Detect which cell encompasses the target text, then output its [X, Y] center coordinate. 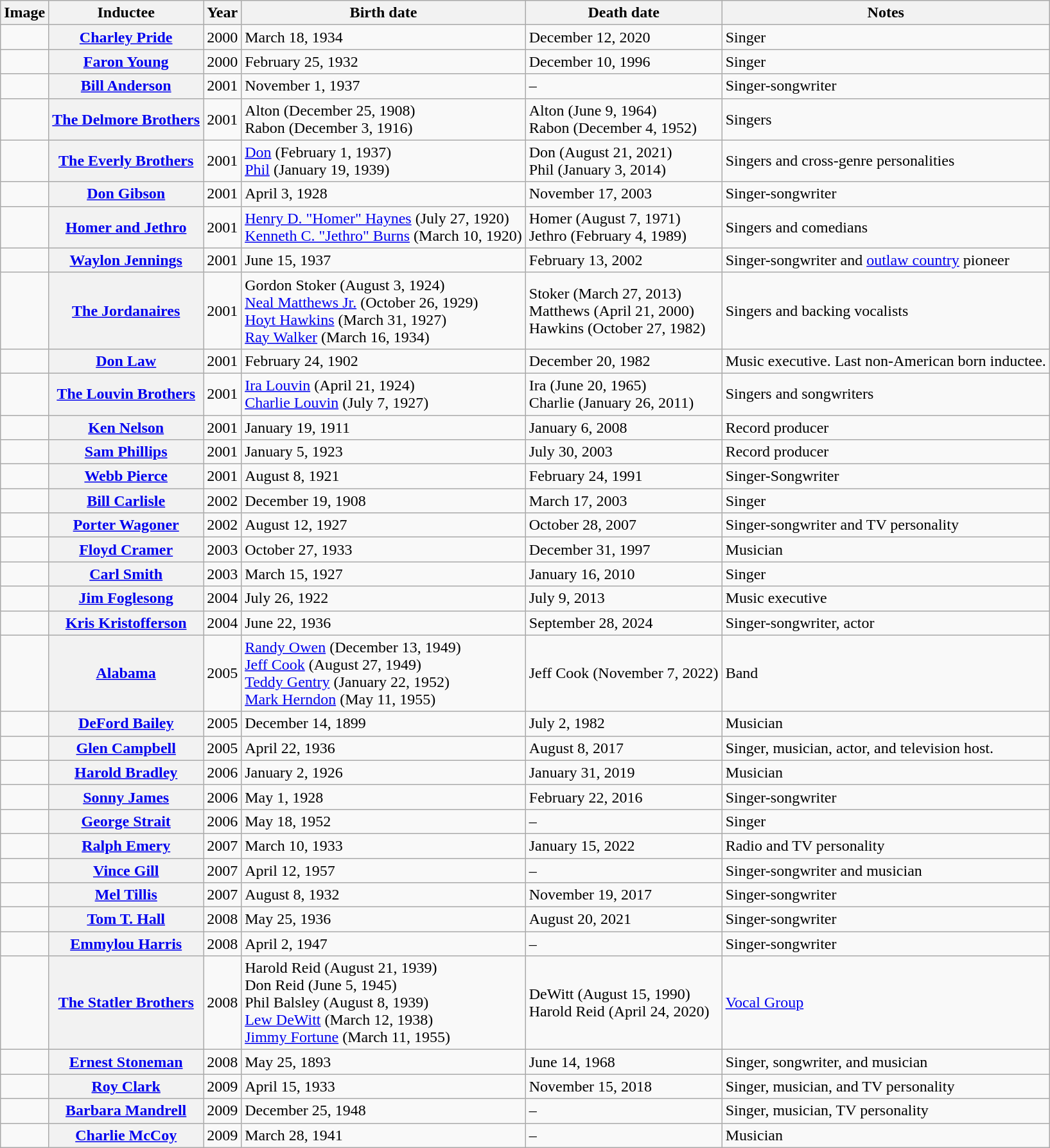
July 26, 1922 [384, 598]
Floyd Cramer [126, 550]
December 12, 2020 [624, 37]
Sam Phillips [126, 452]
January 16, 2010 [624, 574]
Image [24, 13]
January 6, 2008 [624, 427]
Homer (August 7, 1971)Jethro (February 4, 1989) [624, 227]
Vocal Group [886, 1003]
February 24, 1991 [624, 476]
March 15, 1927 [384, 574]
January 2, 1926 [384, 772]
Carl Smith [126, 574]
November 1, 1937 [384, 86]
Henry D. "Homer" Haynes (July 27, 1920)Kenneth C. "Jethro" Burns (March 10, 1920) [384, 227]
August 8, 1921 [384, 476]
Charley Pride [126, 37]
Birth date [384, 13]
August 12, 1927 [384, 525]
The Delmore Brothers [126, 119]
Singers and comedians [886, 227]
The Jordanaires [126, 311]
December 31, 1997 [624, 550]
Ken Nelson [126, 427]
Music executive. Last non-American born inductee. [886, 361]
July 2, 1982 [624, 724]
Inductee [126, 13]
Sonny James [126, 797]
Stoker (March 27, 2013)Matthews (April 21, 2000)Hawkins (October 27, 1982) [624, 311]
November 15, 2018 [624, 1086]
February 13, 2002 [624, 260]
Vince Gill [126, 870]
Singer, songwriter, and musician [886, 1062]
Music executive [886, 598]
George Strait [126, 821]
March 10, 1933 [384, 846]
May 18, 1952 [384, 821]
Harold Reid (August 21, 1939)Don Reid (June 5, 1945)Phil Balsley (August 8, 1939)Lew DeWitt (March 12, 1938)Jimmy Fortune (March 11, 1955) [384, 1003]
The Statler Brothers [126, 1003]
DeFord Bailey [126, 724]
Ira Louvin (April 21, 1924)Charlie Louvin (July 7, 1927) [384, 394]
July 9, 2013 [624, 598]
December 10, 1996 [624, 62]
November 17, 2003 [624, 194]
Tom T. Hall [126, 919]
Don Law [126, 361]
January 19, 1911 [384, 427]
Don (February 1, 1937)Phil (January 19, 1939) [384, 161]
Ralph Emery [126, 846]
Charlie McCoy [126, 1135]
December 19, 1908 [384, 501]
October 28, 2007 [624, 525]
April 2, 1947 [384, 944]
Jeff Cook (November 7, 2022) [624, 673]
Singers and cross-genre personalities [886, 161]
Randy Owen (December 13, 1949)Jeff Cook (August 27, 1949)Teddy Gentry (January 22, 1952)Mark Herndon (May 11, 1955) [384, 673]
December 25, 1948 [384, 1111]
Singer-songwriter and musician [886, 870]
June 22, 1936 [384, 623]
Don Gibson [126, 194]
Singers and backing vocalists [886, 311]
February 25, 1932 [384, 62]
Don (August 21, 2021)Phil (January 3, 2014) [624, 161]
May 25, 1936 [384, 919]
Notes [886, 13]
February 24, 1902 [384, 361]
March 17, 2003 [624, 501]
May 1, 1928 [384, 797]
Porter Wagoner [126, 525]
April 3, 1928 [384, 194]
May 25, 1893 [384, 1062]
July 30, 2003 [624, 452]
Faron Young [126, 62]
Alton (December 25, 1908)Rabon (December 3, 1916) [384, 119]
Radio and TV personality [886, 846]
Band [886, 673]
Bill Carlisle [126, 501]
August 8, 1932 [384, 895]
Singer, musician, TV personality [886, 1111]
March 28, 1941 [384, 1135]
Singer-songwriter and outlaw country pioneer [886, 260]
Glen Campbell [126, 748]
June 14, 1968 [624, 1062]
Alton (June 9, 1964)Rabon (December 4, 1952) [624, 119]
March 18, 1934 [384, 37]
June 15, 1937 [384, 260]
Death date [624, 13]
Barbara Mandrell [126, 1111]
December 20, 1982 [624, 361]
Emmylou Harris [126, 944]
August 20, 2021 [624, 919]
February 22, 2016 [624, 797]
April 15, 1933 [384, 1086]
November 19, 2017 [624, 895]
April 22, 1936 [384, 748]
Bill Anderson [126, 86]
Ernest Stoneman [126, 1062]
Harold Bradley [126, 772]
Alabama [126, 673]
Jim Foglesong [126, 598]
Webb Pierce [126, 476]
August 8, 2017 [624, 748]
Singers [886, 119]
October 27, 1933 [384, 550]
The Louvin Brothers [126, 394]
The Everly Brothers [126, 161]
December 14, 1899 [384, 724]
Kris Kristofferson [126, 623]
Singer-Songwriter [886, 476]
Singer, musician, actor, and television host. [886, 748]
January 5, 1923 [384, 452]
Ira (June 20, 1965)Charlie (January 26, 2011) [624, 394]
January 31, 2019 [624, 772]
Roy Clark [126, 1086]
Waylon Jennings [126, 260]
January 15, 2022 [624, 846]
DeWitt (August 15, 1990)Harold Reid (April 24, 2020) [624, 1003]
Singer-songwriter and TV personality [886, 525]
Gordon Stoker (August 3, 1924)Neal Matthews Jr. (October 26, 1929)Hoyt Hawkins (March 31, 1927)Ray Walker (March 16, 1934) [384, 311]
Homer and Jethro [126, 227]
Singer-songwriter, actor [886, 623]
Singer, musician, and TV personality [886, 1086]
Singers and songwriters [886, 394]
September 28, 2024 [624, 623]
April 12, 1957 [384, 870]
Year [222, 13]
Mel Tillis [126, 895]
